Search for the cell housing the specified text and yield its [X, Y] center coordinate. 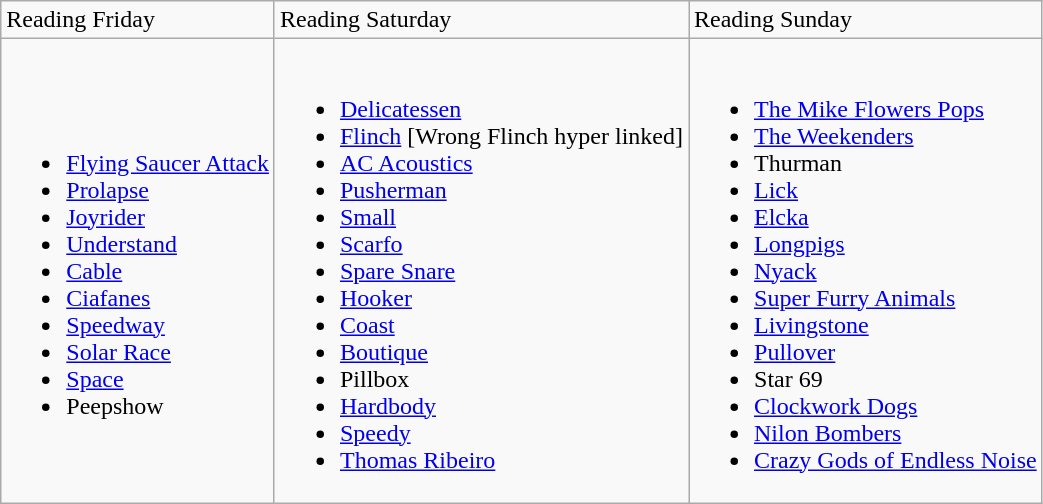
Reading Friday [138, 20]
DelicatessenFlinch [Wrong Flinch hyper linked]AC AcousticsPushermanSmallScarfoSpare SnareHookerCoastBoutiquePillboxHardbodySpeedyThomas Ribeiro [481, 271]
Reading Sunday [865, 20]
Flying Saucer AttackProlapseJoyriderUnderstandCableCiafanesSpeedwaySolar RaceSpacePeepshow [138, 271]
Reading Saturday [481, 20]
